Capture the cell that displays the provided text and extract its (X, Y) central coordinate. 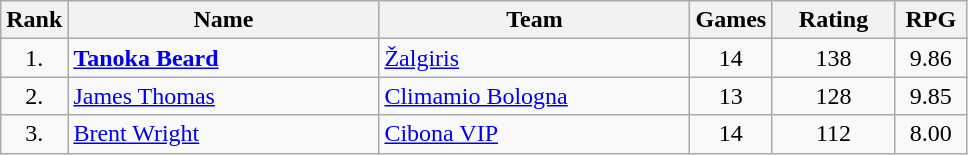
13 (731, 96)
138 (834, 58)
128 (834, 96)
Name (224, 20)
Brent Wright (224, 134)
1. (34, 58)
Žalgiris (534, 58)
9.86 (930, 58)
James Thomas (224, 96)
Games (731, 20)
Rating (834, 20)
Rank (34, 20)
112 (834, 134)
9.85 (930, 96)
Tanoka Beard (224, 58)
Cibona VIP (534, 134)
3. (34, 134)
2. (34, 96)
RPG (930, 20)
Climamio Bologna (534, 96)
Team (534, 20)
8.00 (930, 134)
